Locate the cell with the specified text and output its [x, y] center coordinate. 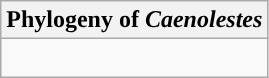
Phylogeny of Caenolestes [134, 20]
